Return the [X, Y] coordinate for the center point of the cell that contains the specified text.  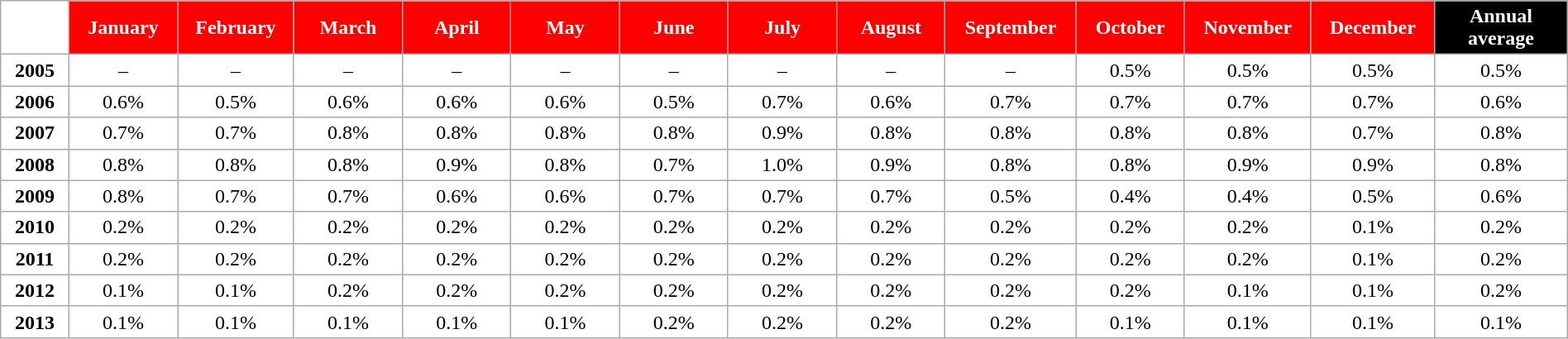
Annual average [1502, 28]
June [673, 28]
August [892, 28]
March [347, 28]
2013 [35, 322]
May [566, 28]
2012 [35, 290]
2010 [35, 227]
January [122, 28]
2007 [35, 133]
December [1373, 28]
2005 [35, 70]
February [237, 28]
1.0% [782, 165]
July [782, 28]
September [1011, 28]
April [457, 28]
October [1130, 28]
2006 [35, 102]
2009 [35, 196]
2008 [35, 165]
November [1247, 28]
2011 [35, 259]
